Search for the cell housing the specified text and yield its [X, Y] center coordinate. 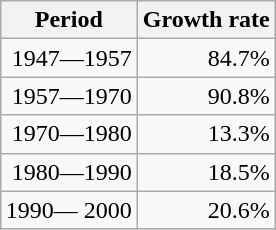
1980—1990 [68, 172]
Period [68, 20]
84.7% [206, 58]
90.8% [206, 96]
1990— 2000 [68, 210]
1957—1970 [68, 96]
1947—1957 [68, 58]
13.3% [206, 134]
18.5% [206, 172]
1970—1980 [68, 134]
Growth rate [206, 20]
20.6% [206, 210]
